Find where the given text appears and provide that cell's center as (x, y) coordinate. 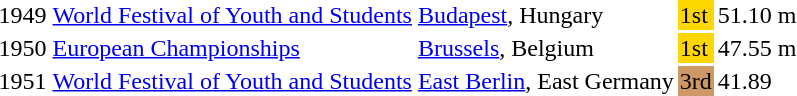
European Championships (232, 48)
Budapest, Hungary (546, 15)
3rd (696, 81)
Brussels, Belgium (546, 48)
East Berlin, East Germany (546, 81)
